Locate the cell with the specified text and output its [x, y] center coordinate. 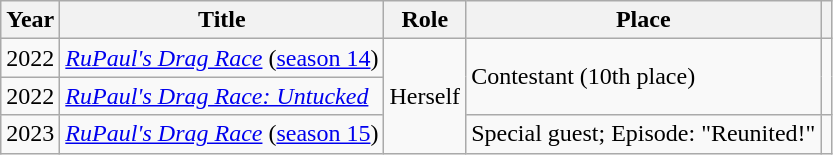
Place [644, 20]
Year [30, 20]
Herself [425, 96]
RuPaul's Drag Race: Untucked [222, 96]
Contestant (10th place) [644, 77]
Title [222, 20]
RuPaul's Drag Race (season 15) [222, 134]
2023 [30, 134]
Special guest; Episode: "Reunited!" [644, 134]
RuPaul's Drag Race (season 14) [222, 58]
Role [425, 20]
